Detect which cell encompasses the target text, then output its [X, Y] center coordinate. 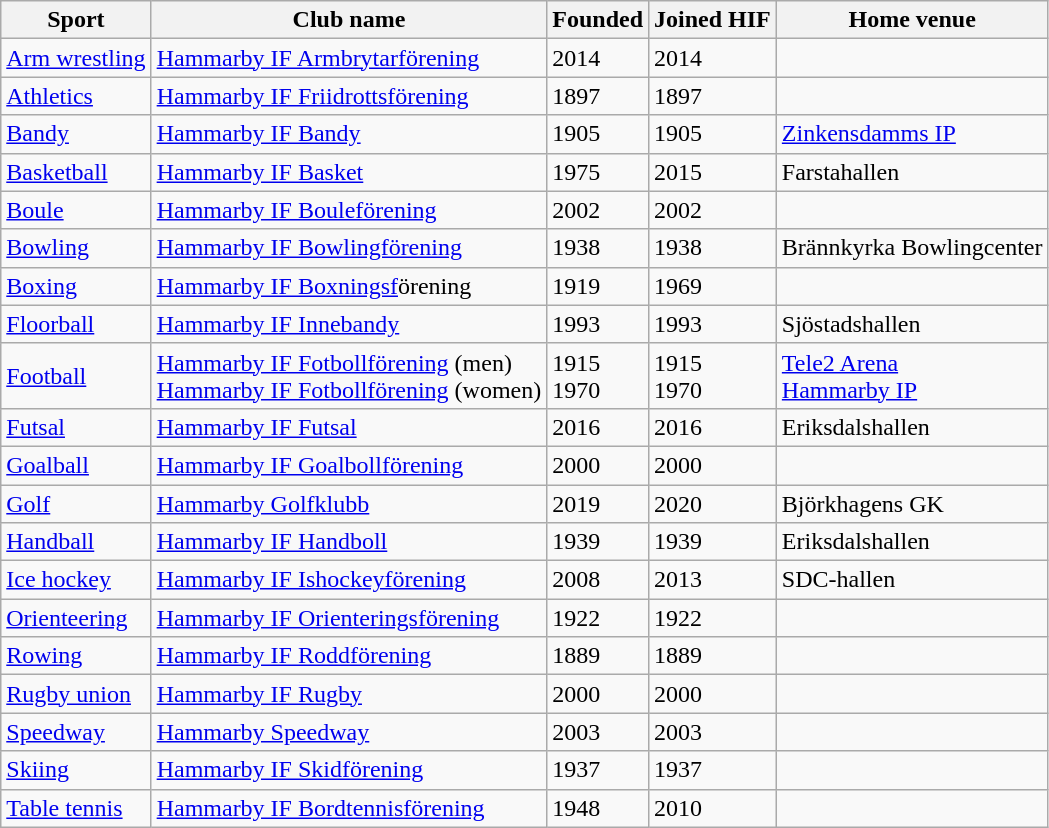
2019 [598, 503]
Bandy [76, 134]
Rowing [76, 656]
Ice hockey [76, 580]
Hammarby Golfklubb [349, 503]
Handball [76, 542]
Football [76, 376]
Speedway [76, 732]
Farstahallen [912, 172]
2010 [713, 808]
Futsal [76, 427]
Hammarby IF Skidförening [349, 770]
Sjöstadshallen [912, 324]
Hammarby IF Innebandy [349, 324]
Joined HIF [713, 20]
Zinkensdamms IP [912, 134]
Club name [349, 20]
Hammarby IF Bandy [349, 134]
Hammarby IF Handboll [349, 542]
Hammarby IF Roddförening [349, 656]
2008 [598, 580]
Tele2 ArenaHammarby IP [912, 376]
1969 [713, 286]
Home venue [912, 20]
Table tennis [76, 808]
Arm wrestling [76, 58]
Hammarby Speedway [349, 732]
Hammarby IF Futsal [349, 427]
Brännkyrka Bowlingcenter [912, 248]
Hammarby IF Ishockeyförening [349, 580]
Hammarby IF Bouleförening [349, 210]
2020 [713, 503]
Hammarby IF Basket [349, 172]
Hammarby IF Bowlingförening [349, 248]
Hammarby IF Armbrytarförening [349, 58]
Goalball [76, 465]
Hammarby IF Bordtennisförening [349, 808]
Founded [598, 20]
2015 [713, 172]
Skiing [76, 770]
Athletics [76, 96]
1975 [598, 172]
Hammarby IF Fotbollförening (men)Hammarby IF Fotbollförening (women) [349, 376]
SDC-hallen [912, 580]
Boule [76, 210]
1948 [598, 808]
Hammarby IF Boxningsförening [349, 286]
Orienteering [76, 618]
Bowling [76, 248]
Golf [76, 503]
Rugby union [76, 694]
Boxing [76, 286]
2013 [713, 580]
Hammarby IF Friidrottsförening [349, 96]
Hammarby IF Rugby [349, 694]
Sport [76, 20]
Björkhagens GK [912, 503]
Hammarby IF Goalbollförening [349, 465]
1919 [598, 286]
Basketball [76, 172]
Floorball [76, 324]
Hammarby IF Orienteringsförening [349, 618]
